Return (X, Y) of the center of cell containing provided text 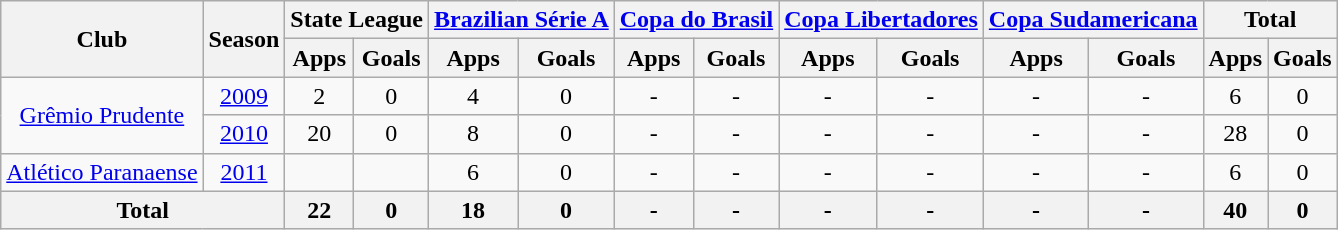
28 (1235, 134)
20 (320, 134)
2009 (244, 96)
Brazilian Série A (522, 20)
State League (357, 20)
18 (474, 210)
2011 (244, 172)
Club (102, 39)
40 (1235, 210)
2010 (244, 134)
2 (320, 96)
Copa Libertadores (882, 20)
Season (244, 39)
Copa do Brasil (696, 20)
Copa Sudamericana (1093, 20)
Atlético Paranaense (102, 172)
8 (474, 134)
4 (474, 96)
22 (320, 210)
Grêmio Prudente (102, 115)
